Output the [x, y] coordinate of the center of the cell containing the given text.  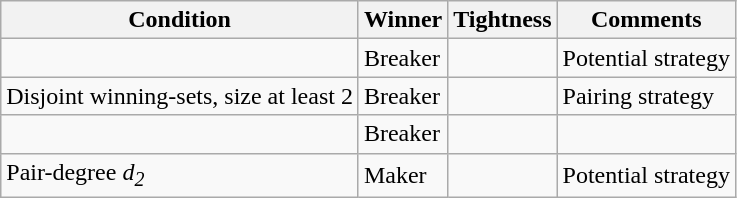
Comments [646, 20]
Winner [402, 20]
Pairing strategy [646, 96]
Disjoint winning-sets, size at least 2 [180, 96]
Maker [402, 175]
Condition [180, 20]
Tightness [502, 20]
Pair-degree d2 [180, 175]
